Locate the cell with the specified text and output its (X, Y) center coordinate. 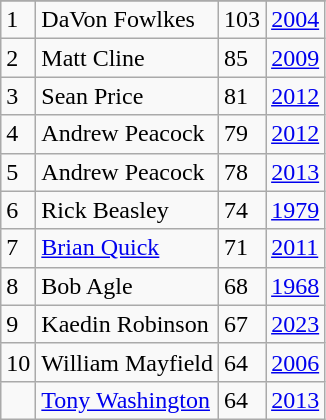
7 (18, 248)
2004 (296, 20)
William Mayfield (128, 362)
Brian Quick (128, 248)
79 (242, 134)
10 (18, 362)
4 (18, 134)
5 (18, 172)
78 (242, 172)
71 (242, 248)
DaVon Fowlkes (128, 20)
6 (18, 210)
2009 (296, 58)
74 (242, 210)
85 (242, 58)
Kaedin Robinson (128, 324)
3 (18, 96)
2011 (296, 248)
8 (18, 286)
Tony Washington (128, 400)
2006 (296, 362)
1968 (296, 286)
1979 (296, 210)
67 (242, 324)
103 (242, 20)
Matt Cline (128, 58)
Bob Agle (128, 286)
2023 (296, 324)
81 (242, 96)
68 (242, 286)
2 (18, 58)
1 (18, 20)
Sean Price (128, 96)
Rick Beasley (128, 210)
9 (18, 324)
